Determine the [X, Y] coordinate at the center of the cell enclosing the given text.  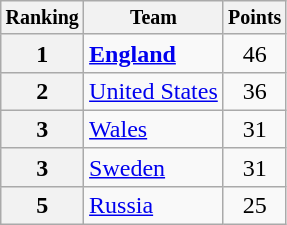
Team [154, 18]
46 [254, 53]
36 [254, 91]
Wales [154, 129]
5 [42, 205]
United States [154, 91]
Sweden [154, 167]
Russia [154, 205]
Points [254, 18]
25 [254, 205]
1 [42, 53]
Ranking [42, 18]
2 [42, 91]
England [154, 53]
